Return the (x, y) coordinate for the center point of the cell that contains the specified text.  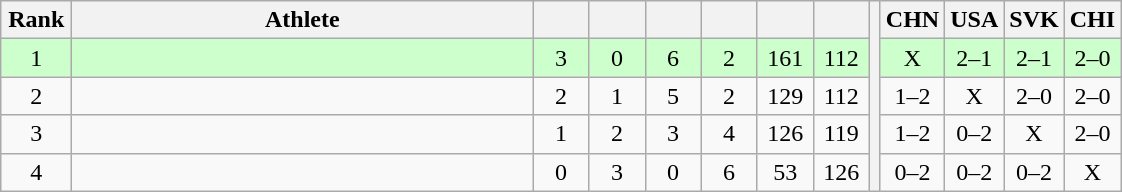
161 (785, 58)
Rank (36, 20)
CHN (912, 20)
129 (785, 96)
CHI (1092, 20)
119 (841, 134)
53 (785, 172)
USA (974, 20)
SVK (1034, 20)
5 (673, 96)
Athlete (302, 20)
